Scan for the cell matching the given text and deliver its (x, y) coordinate at center. 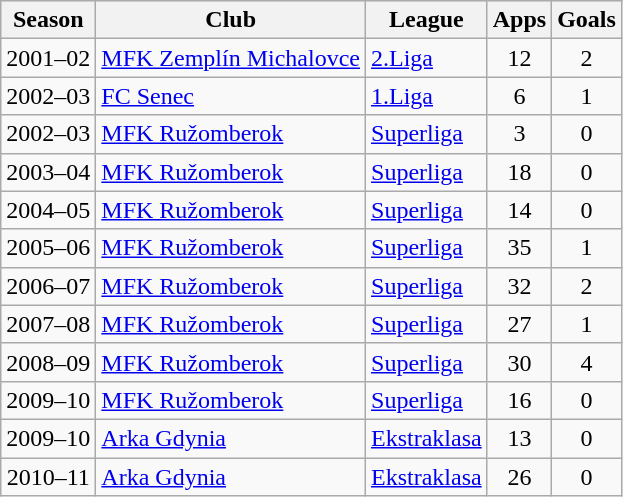
2006–07 (48, 286)
Apps (519, 20)
League (427, 20)
30 (519, 362)
32 (519, 286)
6 (519, 96)
18 (519, 172)
MFK Zemplín Michalovce (231, 58)
Season (48, 20)
Club (231, 20)
2005–06 (48, 248)
13 (519, 438)
2003–04 (48, 172)
14 (519, 210)
26 (519, 477)
16 (519, 400)
2007–08 (48, 324)
12 (519, 58)
2001–02 (48, 58)
2010–11 (48, 477)
Goals (587, 20)
2008–09 (48, 362)
27 (519, 324)
FC Senec (231, 96)
3 (519, 134)
35 (519, 248)
4 (587, 362)
1.Liga (427, 96)
2004–05 (48, 210)
2.Liga (427, 58)
